Extract the (x, y) coordinate from the center of the cell holding the provided text.  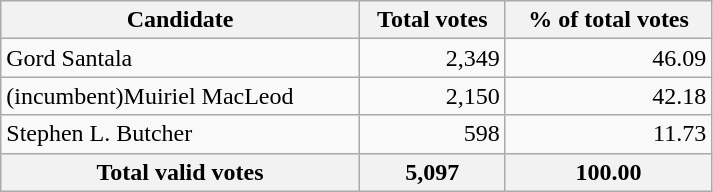
42.18 (608, 96)
Total valid votes (180, 172)
(incumbent)Muiriel MacLeod (180, 96)
46.09 (608, 58)
Candidate (180, 20)
100.00 (608, 172)
Total votes (432, 20)
Stephen L. Butcher (180, 134)
598 (432, 134)
2,349 (432, 58)
5,097 (432, 172)
11.73 (608, 134)
2,150 (432, 96)
Gord Santala (180, 58)
% of total votes (608, 20)
